From the cell containing the given text, extract its center point as [X, Y] coordinate. 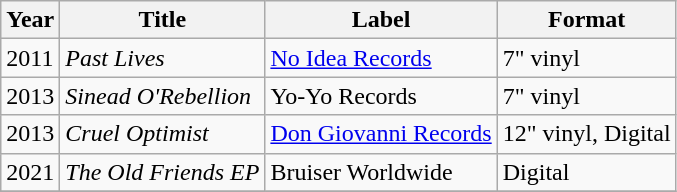
Don Giovanni Records [381, 134]
Title [162, 20]
The Old Friends EP [162, 172]
2021 [30, 172]
Label [381, 20]
Cruel Optimist [162, 134]
Past Lives [162, 58]
Yo-Yo Records [381, 96]
Year [30, 20]
Format [586, 20]
2011 [30, 58]
Bruiser Worldwide [381, 172]
Digital [586, 172]
12" vinyl, Digital [586, 134]
No Idea Records [381, 58]
Sinead O'Rebellion [162, 96]
